Detect which cell encompasses the target text, then output its (X, Y) center coordinate. 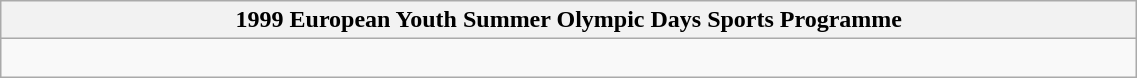
1999 European Youth Summer Olympic Days Sports Programme (569, 20)
